Find where the given text appears and provide that cell's center as [X, Y] coordinate. 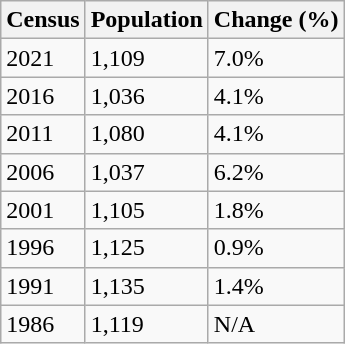
0.9% [276, 248]
1,125 [146, 248]
1,119 [146, 324]
1,080 [146, 134]
1,037 [146, 172]
1,109 [146, 58]
7.0% [276, 58]
1986 [43, 324]
1,036 [146, 96]
Change (%) [276, 20]
1996 [43, 248]
1,135 [146, 286]
2021 [43, 58]
2011 [43, 134]
2006 [43, 172]
6.2% [276, 172]
1,105 [146, 210]
Population [146, 20]
2016 [43, 96]
Census [43, 20]
1.8% [276, 210]
N/A [276, 324]
1.4% [276, 286]
2001 [43, 210]
1991 [43, 286]
